Detect which cell encompasses the target text, then output its [x, y] center coordinate. 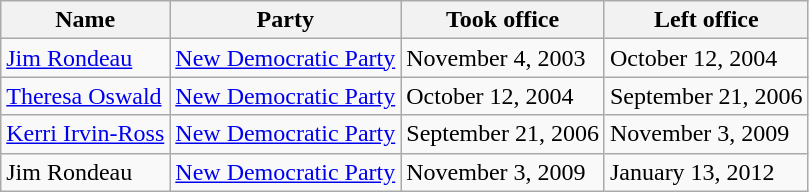
Name [86, 20]
Left office [706, 20]
Theresa Oswald [86, 96]
Party [286, 20]
Took office [503, 20]
November 4, 2003 [503, 58]
January 13, 2012 [706, 172]
Kerri Irvin-Ross [86, 134]
